From the cell containing the given text, extract its center point as (X, Y) coordinate. 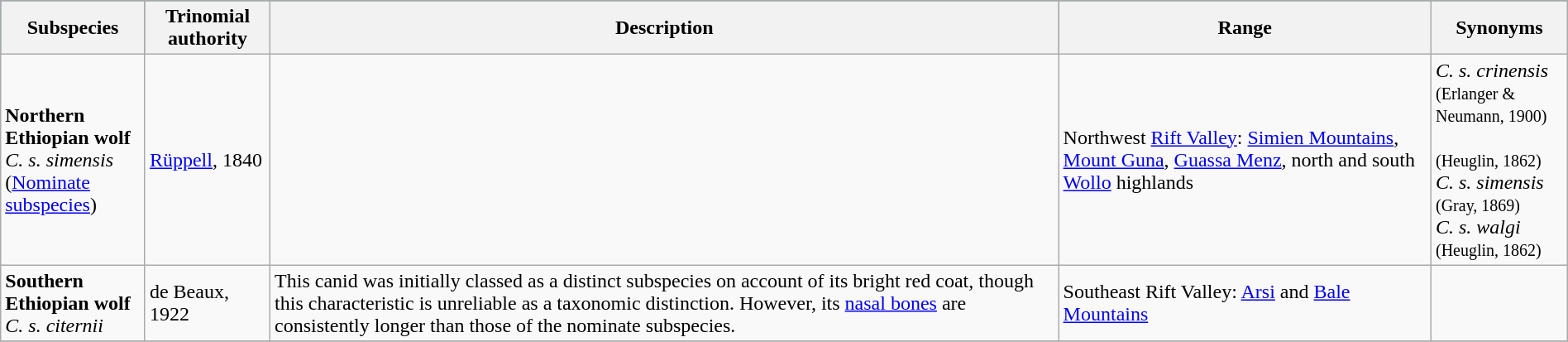
Rüppell, 1840 (207, 160)
Synonyms (1499, 28)
Northern Ethiopian wolfC. s. simensis(Nominate subspecies) (73, 160)
Southeast Rift Valley: Arsi and Bale Mountains (1245, 303)
Range (1245, 28)
Northwest Rift Valley: Simien Mountains, Mount Guna, Guassa Menz, north and south Wollo highlands (1245, 160)
Trinomial authority (207, 28)
de Beaux, 1922 (207, 303)
Description (665, 28)
C. s. crinensis(Erlanger & Neumann, 1900)(Heuglin, 1862)C. s. simensis(Gray, 1869)C. s. walgi(Heuglin, 1862) (1499, 160)
Subspecies (73, 28)
Southern Ethiopian wolfC. s. citernii (73, 303)
